From the cell containing the given text, extract its center point as (X, Y) coordinate. 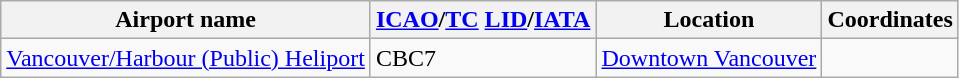
Downtown Vancouver (709, 58)
Vancouver/Harbour (Public) Heliport (186, 58)
ICAO/TC LID/IATA (483, 20)
Coordinates (890, 20)
Location (709, 20)
CBC7 (483, 58)
Airport name (186, 20)
